Scan for the cell matching the given text and deliver its [x, y] coordinate at center. 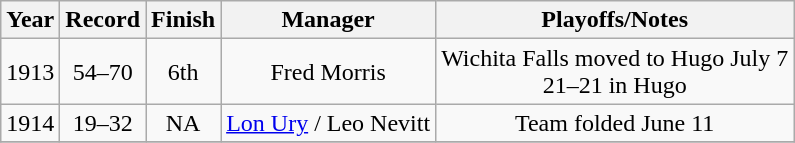
19–32 [103, 123]
Year [30, 20]
Team folded June 11 [615, 123]
Record [103, 20]
1914 [30, 123]
Wichita Falls moved to Hugo July 721–21 in Hugo [615, 72]
6th [184, 72]
54–70 [103, 72]
Fred Morris [328, 72]
Lon Ury / Leo Nevitt [328, 123]
NA [184, 123]
Finish [184, 20]
Playoffs/Notes [615, 20]
Manager [328, 20]
1913 [30, 72]
